Extract the [X, Y] coordinate from the center of the cell holding the provided text.  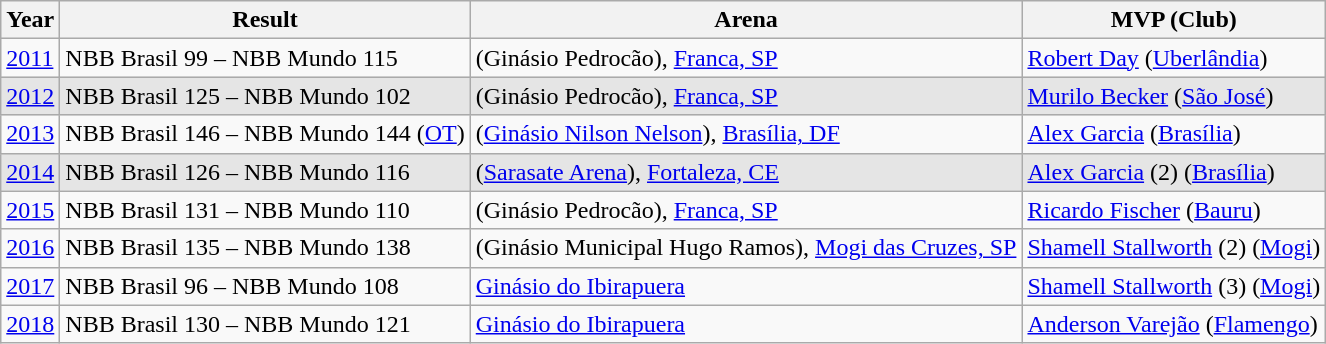
NBB Brasil 131 – NBB Mundo 110 [265, 210]
2017 [30, 286]
2015 [30, 210]
2018 [30, 324]
2016 [30, 248]
Ricardo Fischer (Bauru) [1174, 210]
Result [265, 20]
NBB Brasil 125 – NBB Mundo 102 [265, 96]
NBB Brasil 135 – NBB Mundo 138 [265, 248]
(Ginásio Nilson Nelson), Brasília, DF [746, 134]
2013 [30, 134]
NBB Brasil 146 – NBB Mundo 144 (OT) [265, 134]
Shamell Stallworth (3) (Mogi) [1174, 286]
Alex Garcia (2) (Brasília) [1174, 172]
NBB Brasil 126 – NBB Mundo 116 [265, 172]
Arena [746, 20]
2014 [30, 172]
NBB Brasil 99 – NBB Mundo 115 [265, 58]
MVP (Club) [1174, 20]
(Ginásio Municipal Hugo Ramos), Mogi das Cruzes, SP [746, 248]
NBB Brasil 130 – NBB Mundo 121 [265, 324]
Robert Day (Uberlândia) [1174, 58]
Murilo Becker (São José) [1174, 96]
Year [30, 20]
Alex Garcia (Brasília) [1174, 134]
2011 [30, 58]
NBB Brasil 96 – NBB Mundo 108 [265, 286]
Anderson Varejão (Flamengo) [1174, 324]
(Sarasate Arena), Fortaleza, CE [746, 172]
Shamell Stallworth (2) (Mogi) [1174, 248]
2012 [30, 96]
